Determine the (x, y) coordinate at the center of the cell enclosing the given text.  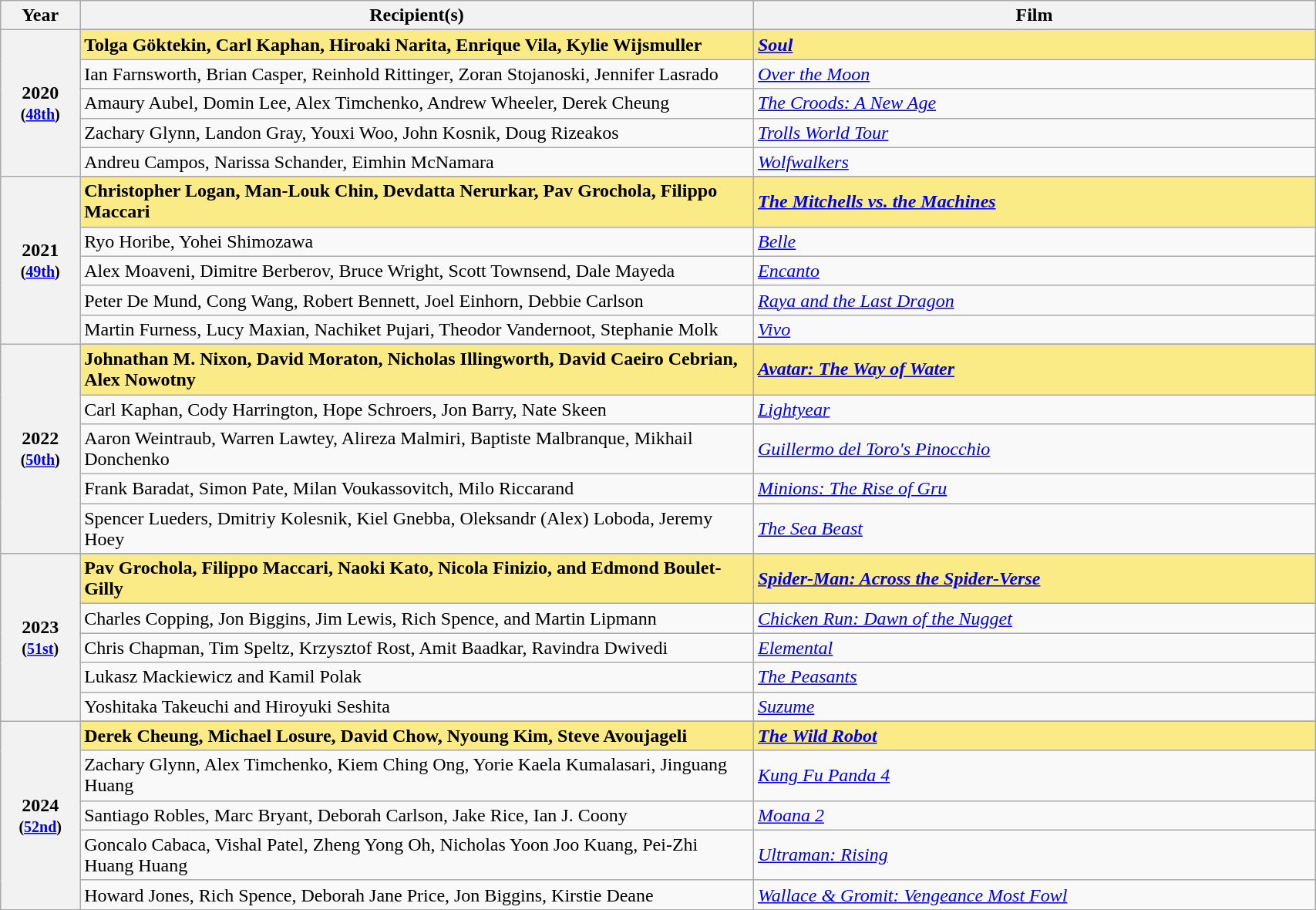
Aaron Weintraub, Warren Lawtey, Alireza Malmiri, Baptiste Malbranque, Mikhail Donchenko (417, 449)
Over the Moon (1034, 74)
Andreu Campos, Narissa Schander, Eimhin McNamara (417, 162)
Ultraman: Rising (1034, 854)
Wallace & Gromit: Vengeance Most Fowl (1034, 895)
Wolfwalkers (1034, 162)
2024 (52nd) (40, 815)
Raya and the Last Dragon (1034, 300)
Peter De Mund, Cong Wang, Robert Bennett, Joel Einhorn, Debbie Carlson (417, 300)
Year (40, 15)
Suzume (1034, 706)
Johnathan M. Nixon, David Moraton, Nicholas Illingworth, David Caeiro Cebrian, Alex Nowotny (417, 369)
The Peasants (1034, 677)
The Mitchells vs. the Machines (1034, 202)
Santiago Robles, Marc Bryant, Deborah Carlson, Jake Rice, Ian J. Coony (417, 815)
Tolga Göktekin, Carl Kaphan, Hiroaki Narita, Enrique Vila, Kylie Wijsmuller (417, 45)
Derek Cheung, Michael Losure, David Chow, Nyoung Kim, Steve Avoujageli (417, 736)
Alex Moaveni, Dimitre Berberov, Bruce Wright, Scott Townsend, Dale Mayeda (417, 271)
Christopher Logan, Man-Louk Chin, Devdatta Nerurkar, Pav Grochola, Filippo Maccari (417, 202)
Avatar: The Way of Water (1034, 369)
Spider-Man: Across the Spider-Verse (1034, 578)
Elemental (1034, 648)
Lukasz Mackiewicz and Kamil Polak (417, 677)
Guillermo del Toro's Pinocchio (1034, 449)
Amaury Aubel, Domin Lee, Alex Timchenko, Andrew Wheeler, Derek Cheung (417, 103)
2021 (49th) (40, 261)
2023 (51st) (40, 637)
Ryo Horibe, Yohei Shimozawa (417, 241)
2020 (48th) (40, 103)
Minions: The Rise of Gru (1034, 489)
Spencer Lueders, Dmitriy Kolesnik, Kiel Gnebba, Oleksandr (Alex) Loboda, Jeremy Hoey (417, 529)
Trolls World Tour (1034, 133)
Yoshitaka Takeuchi and Hiroyuki Seshita (417, 706)
Film (1034, 15)
Vivo (1034, 329)
Encanto (1034, 271)
Frank Baradat, Simon Pate, Milan Voukassovitch, Milo Riccarand (417, 489)
Belle (1034, 241)
Recipient(s) (417, 15)
Soul (1034, 45)
Pav Grochola, Filippo Maccari, Naoki Kato, Nicola Finizio, and Edmond Boulet-Gilly (417, 578)
Charles Copping, Jon Biggins, Jim Lewis, Rich Spence, and Martin Lipmann (417, 618)
The Sea Beast (1034, 529)
Zachary Glynn, Landon Gray, Youxi Woo, John Kosnik, Doug Rizeakos (417, 133)
Chris Chapman, Tim Speltz, Krzysztof Rost, Amit Baadkar, Ravindra Dwivedi (417, 648)
Ian Farnsworth, Brian Casper, Reinhold Rittinger, Zoran Stojanoski, Jennifer Lasrado (417, 74)
The Wild Robot (1034, 736)
Carl Kaphan, Cody Harrington, Hope Schroers, Jon Barry, Nate Skeen (417, 410)
2022 (50th) (40, 449)
Zachary Glynn, Alex Timchenko, Kiem Ching Ong, Yorie Kaela Kumalasari, Jinguang Huang (417, 776)
The Croods: A New Age (1034, 103)
Martin Furness, Lucy Maxian, Nachiket Pujari, Theodor Vandernoot, Stephanie Molk (417, 329)
Kung Fu Panda 4 (1034, 776)
Lightyear (1034, 410)
Chicken Run: Dawn of the Nugget (1034, 618)
Goncalo Cabaca, Vishal Patel, Zheng Yong Oh, Nicholas Yoon Joo Kuang, Pei-Zhi Huang Huang (417, 854)
Howard Jones, Rich Spence, Deborah Jane Price, Jon Biggins, Kirstie Deane (417, 895)
Moana 2 (1034, 815)
